Identify which cell holds the provided text, then report its (x, y) central coordinate. 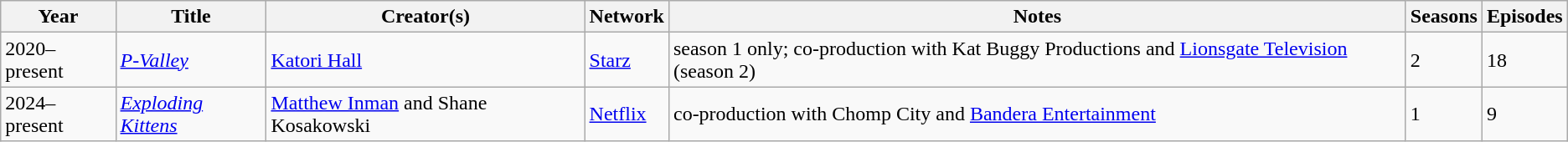
co-production with Chomp City and Bandera Entertainment (1037, 114)
Year (59, 17)
18 (1524, 60)
Netflix (627, 114)
Exploding Kittens (191, 114)
Katori Hall (426, 60)
Seasons (1444, 17)
Notes (1037, 17)
Starz (627, 60)
Matthew Inman and Shane Kosakowski (426, 114)
9 (1524, 114)
2020–present (59, 60)
Episodes (1524, 17)
2024–present (59, 114)
P-Valley (191, 60)
1 (1444, 114)
Title (191, 17)
season 1 only; co-production with Kat Buggy Productions and Lionsgate Television (season 2) (1037, 60)
Creator(s) (426, 17)
Network (627, 17)
2 (1444, 60)
